Identify which cell holds the provided text, then report its (X, Y) central coordinate. 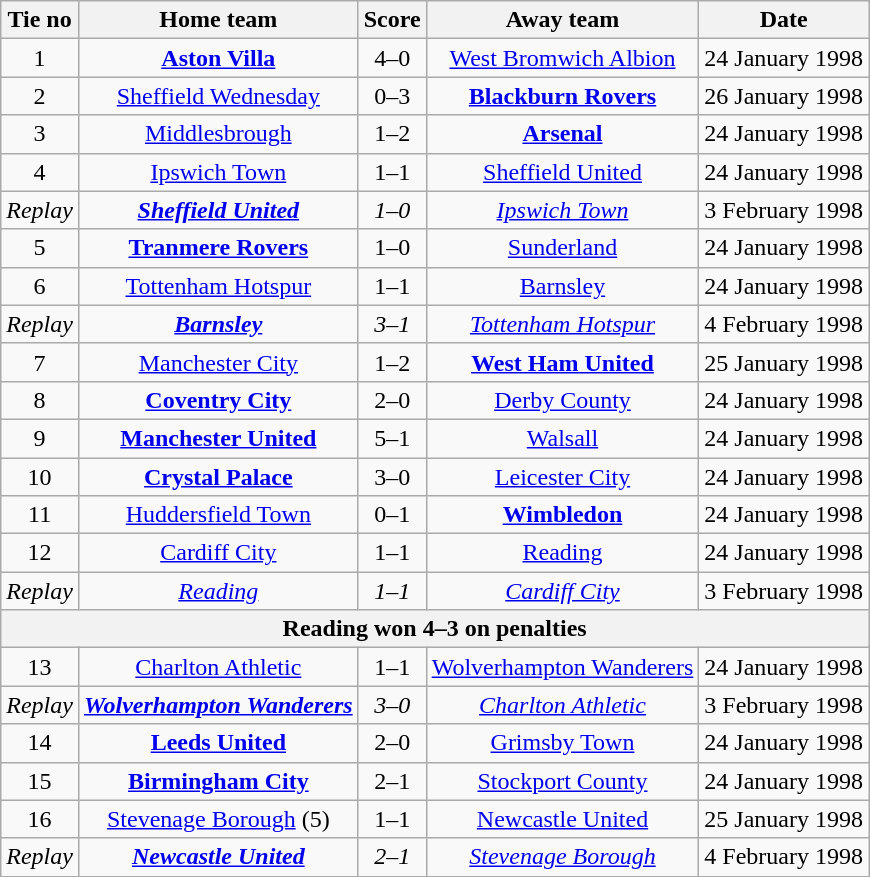
7 (40, 362)
Birmingham City (218, 781)
12 (40, 553)
Sheffield Wednesday (218, 96)
3–1 (392, 324)
3 (40, 134)
Blackburn Rovers (562, 96)
West Bromwich Albion (562, 58)
9 (40, 438)
Home team (218, 20)
14 (40, 743)
Date (784, 20)
Crystal Palace (218, 477)
Leeds United (218, 743)
Stevenage Borough (562, 857)
5 (40, 248)
Stevenage Borough (5) (218, 819)
Coventry City (218, 400)
15 (40, 781)
Score (392, 20)
Tie no (40, 20)
1 (40, 58)
4–0 (392, 58)
Grimsby Town (562, 743)
Leicester City (562, 477)
Manchester United (218, 438)
10 (40, 477)
Away team (562, 20)
Huddersfield Town (218, 515)
4 (40, 172)
16 (40, 819)
Arsenal (562, 134)
Wimbledon (562, 515)
Aston Villa (218, 58)
5–1 (392, 438)
Reading won 4–3 on penalties (435, 629)
Tranmere Rovers (218, 248)
8 (40, 400)
11 (40, 515)
26 January 1998 (784, 96)
2 (40, 96)
West Ham United (562, 362)
13 (40, 667)
Walsall (562, 438)
Manchester City (218, 362)
Stockport County (562, 781)
Sunderland (562, 248)
Derby County (562, 400)
6 (40, 286)
Middlesbrough (218, 134)
0–3 (392, 96)
0–1 (392, 515)
